Search for the cell housing the specified text and yield its (X, Y) center coordinate. 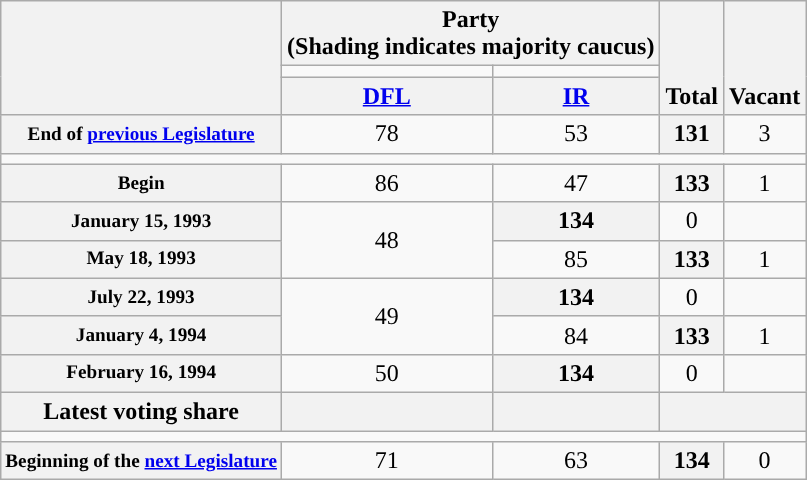
131 (692, 134)
49 (388, 316)
63 (576, 461)
May 18, 1993 (142, 259)
January 15, 1993 (142, 221)
53 (576, 134)
Latest voting share (142, 411)
48 (388, 240)
78 (388, 134)
End of previous Legislature (142, 134)
DFL (388, 96)
July 22, 1993 (142, 297)
71 (388, 461)
IR (576, 96)
Vacant (764, 58)
Total (692, 58)
47 (576, 183)
Begin (142, 183)
February 16, 1994 (142, 373)
Party (Shading indicates majority caucus) (471, 34)
Beginning of the next Legislature (142, 461)
85 (576, 259)
January 4, 1994 (142, 335)
86 (388, 183)
50 (388, 373)
84 (576, 335)
3 (764, 134)
